Return [X, Y] of the center of cell containing provided text 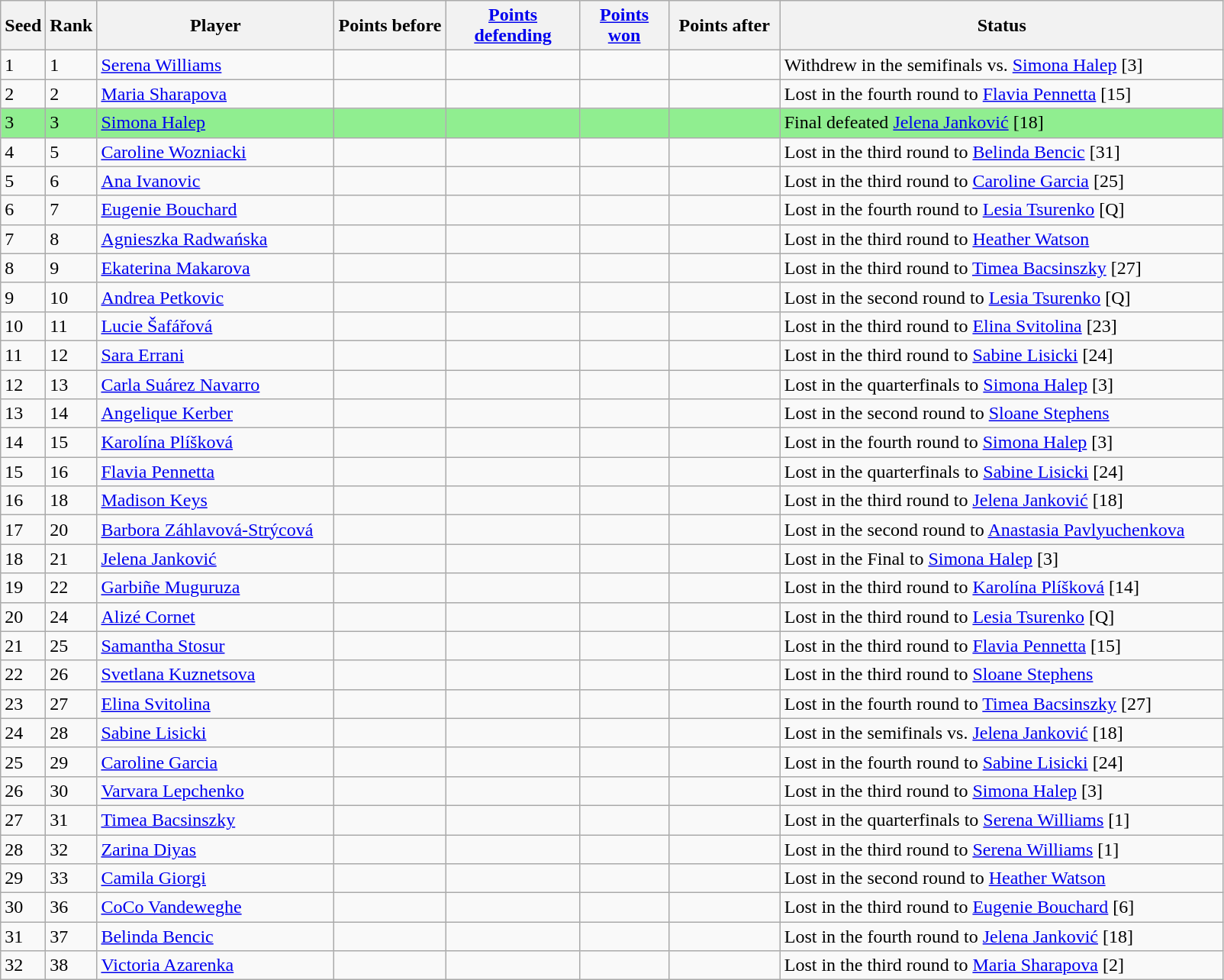
Svetlana Kuznetsova [215, 675]
Lost in the fourth round to Lesia Tsurenko [Q] [1001, 210]
Lost in the fourth round to Simona Halep [3] [1001, 443]
4 [23, 152]
Simona Halep [215, 123]
Ana Ivanovic [215, 181]
Caroline Wozniacki [215, 152]
Player [215, 26]
36 [72, 907]
Seed [23, 26]
Points after [724, 26]
Samantha Stosur [215, 646]
Timea Bacsinszky [215, 820]
23 [23, 704]
Lost in the third round to Jelena Janković [18] [1001, 501]
Points won [624, 26]
Lost in the third round to Elina Svitolina [23] [1001, 326]
Eugenie Bouchard [215, 210]
Andrea Petkovic [215, 297]
Serena Williams [215, 65]
Agnieszka Radwańska [215, 239]
Points defending [513, 26]
Karolína Plíšková [215, 443]
Zarina Diyas [215, 849]
Flavia Pennetta [215, 472]
Withdrew in the semifinals vs. Simona Halep [3] [1001, 65]
17 [23, 530]
Lost in the third round to Belinda Bencic [31] [1001, 152]
Jelena Janković [215, 559]
Rank [72, 26]
Lost in the third round to Flavia Pennetta [15] [1001, 646]
Barbora Záhlavová-Strýcová [215, 530]
Lost in the fourth round to Flavia Pennetta [15] [1001, 94]
Maria Sharapova [215, 94]
Belinda Bencic [215, 936]
Carla Suárez Navarro [215, 384]
Lucie Šafářová [215, 326]
Elina Svitolina [215, 704]
Lost in the third round to Maria Sharapova [2] [1001, 965]
Angelique Kerber [215, 414]
Madison Keys [215, 501]
Caroline Garcia [215, 762]
Ekaterina Makarova [215, 268]
Lost in the fourth round to Timea Bacsinszky [27] [1001, 704]
Varvara Lepchenko [215, 791]
Sabine Lisicki [215, 733]
Lost in the third round to Eugenie Bouchard [6] [1001, 907]
Camila Giorgi [215, 878]
Points before [390, 26]
Lost in the semifinals vs. Jelena Janković [18] [1001, 733]
Lost in the third round to Serena Williams [1] [1001, 849]
Lost in the third round to Sloane Stephens [1001, 675]
Lost in the quarterfinals to Serena Williams [1] [1001, 820]
33 [72, 878]
Lost in the third round to Sabine Lisicki [24] [1001, 355]
19 [23, 588]
Lost in the third round to Caroline Garcia [25] [1001, 181]
Lost in the third round to Heather Watson [1001, 239]
CoCo Vandeweghe [215, 907]
Lost in the quarterfinals to Sabine Lisicki [24] [1001, 472]
Status [1001, 26]
Lost in the third round to Simona Halep [3] [1001, 791]
Lost in the fourth round to Jelena Janković [18] [1001, 936]
Lost in the second round to Lesia Tsurenko [Q] [1001, 297]
37 [72, 936]
Lost in the second round to Heather Watson [1001, 878]
Lost in the second round to Sloane Stephens [1001, 414]
Victoria Azarenka [215, 965]
Lost in the third round to Timea Bacsinszky [27] [1001, 268]
Lost in the third round to Karolína Plíšková [14] [1001, 588]
38 [72, 965]
Sara Errani [215, 355]
Lost in the quarterfinals to Simona Halep [3] [1001, 384]
Alizé Cornet [215, 617]
Lost in the fourth round to Sabine Lisicki [24] [1001, 762]
Lost in the Final to Simona Halep [3] [1001, 559]
Garbiñe Muguruza [215, 588]
Lost in the second round to Anastasia Pavlyuchenkova [1001, 530]
Final defeated Jelena Janković [18] [1001, 123]
Lost in the third round to Lesia Tsurenko [Q] [1001, 617]
